From the cell containing the given text, extract its center point as (X, Y) coordinate. 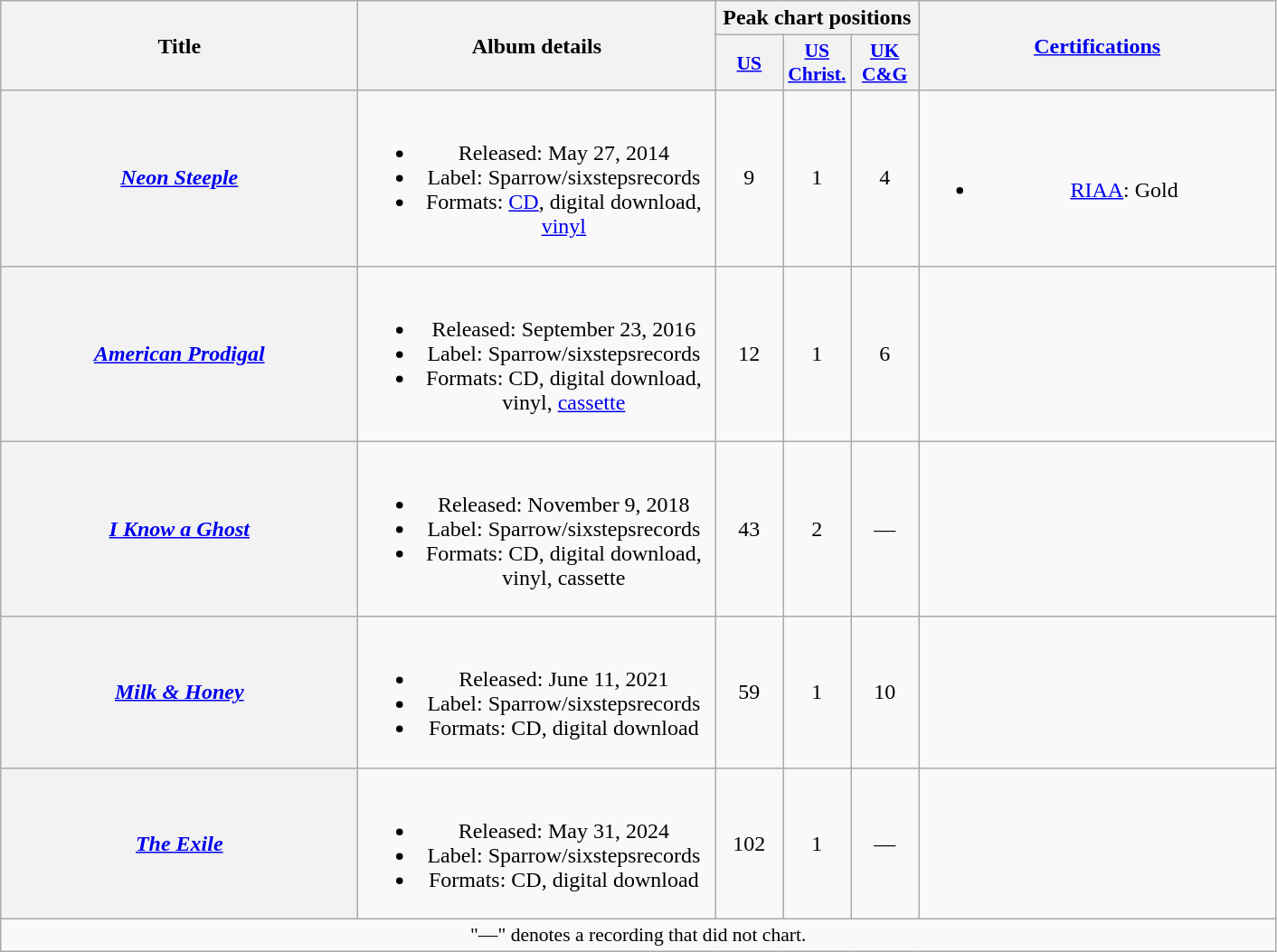
Milk & Honey (179, 693)
Certifications (1098, 45)
43 (749, 529)
2 (818, 529)
Album details (537, 45)
Title (179, 45)
USChrist. (818, 63)
Released: May 31, 2024Label: Sparrow/sixstepsrecordsFormats: CD, digital download (537, 843)
6 (884, 353)
American Prodigal (179, 353)
9 (749, 178)
Released: November 9, 2018Label: Sparrow/sixstepsrecordsFormats: CD, digital download, vinyl, cassette (537, 529)
59 (749, 693)
10 (884, 693)
RIAA: Gold (1098, 178)
The Exile (179, 843)
Released: June 11, 2021Label: Sparrow/sixstepsrecordsFormats: CD, digital download (537, 693)
"—" denotes a recording that did not chart. (638, 935)
4 (884, 178)
US (749, 63)
12 (749, 353)
Released: May 27, 2014Label: Sparrow/sixstepsrecordsFormats: CD, digital download, vinyl (537, 178)
Neon Steeple (179, 178)
Peak chart positions (818, 18)
102 (749, 843)
Released: September 23, 2016Label: Sparrow/sixstepsrecordsFormats: CD, digital download, vinyl, cassette (537, 353)
UKC&G (884, 63)
I Know a Ghost (179, 529)
